For the text-containing cell, return its midpoint in (X, Y) coordinate format. 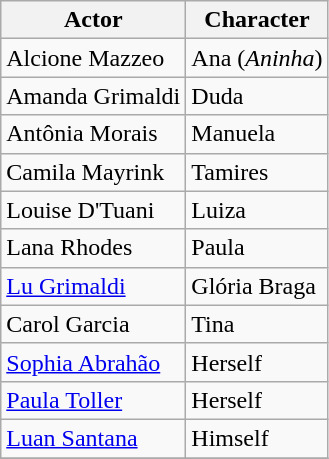
Alcione Mazzeo (94, 58)
Tina (257, 324)
Glória Braga (257, 286)
Antônia Morais (94, 134)
Himself (257, 438)
Luiza (257, 210)
Tamires (257, 172)
Luan Santana (94, 438)
Amanda Grimaldi (94, 96)
Camila Mayrink (94, 172)
Paula Toller (94, 400)
Paula (257, 248)
Manuela (257, 134)
Character (257, 20)
Louise D'Tuani (94, 210)
Actor (94, 20)
Lana Rhodes (94, 248)
Carol Garcia (94, 324)
Lu Grimaldi (94, 286)
Duda (257, 96)
Ana (Aninha) (257, 58)
Sophia Abrahão (94, 362)
